Locate the cell with the specified text and output its (x, y) center coordinate. 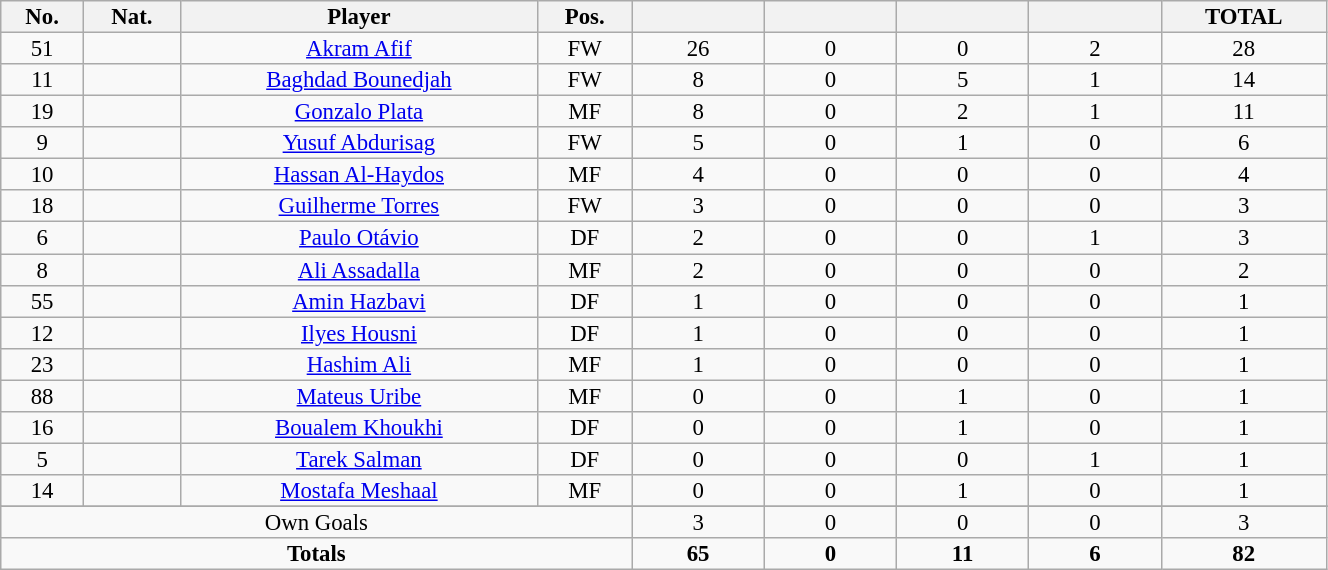
Hashim Ali (358, 364)
82 (1244, 554)
Player (358, 17)
16 (42, 428)
Paulo Otávio (358, 238)
No. (42, 17)
55 (42, 301)
18 (42, 206)
Amin Hazbavi (358, 301)
28 (1244, 49)
Boualem Khoukhi (358, 428)
9 (42, 143)
88 (42, 396)
Yusuf Abdurisag (358, 143)
Pos. (584, 17)
Mostafa Meshaal (358, 491)
Totals (316, 554)
51 (42, 49)
Guilherme Torres (358, 206)
Gonzalo Plata (358, 112)
Ilyes Housni (358, 333)
12 (42, 333)
10 (42, 175)
Akram Afif (358, 49)
23 (42, 364)
TOTAL (1244, 17)
Own Goals (316, 522)
Hassan Al-Haydos (358, 175)
Nat. (132, 17)
26 (698, 49)
Baghdad Bounedjah (358, 80)
65 (698, 554)
Ali Assadalla (358, 270)
19 (42, 112)
Mateus Uribe (358, 396)
Tarek Salman (358, 459)
